Find where the given text appears and provide that cell's center as (x, y) coordinate. 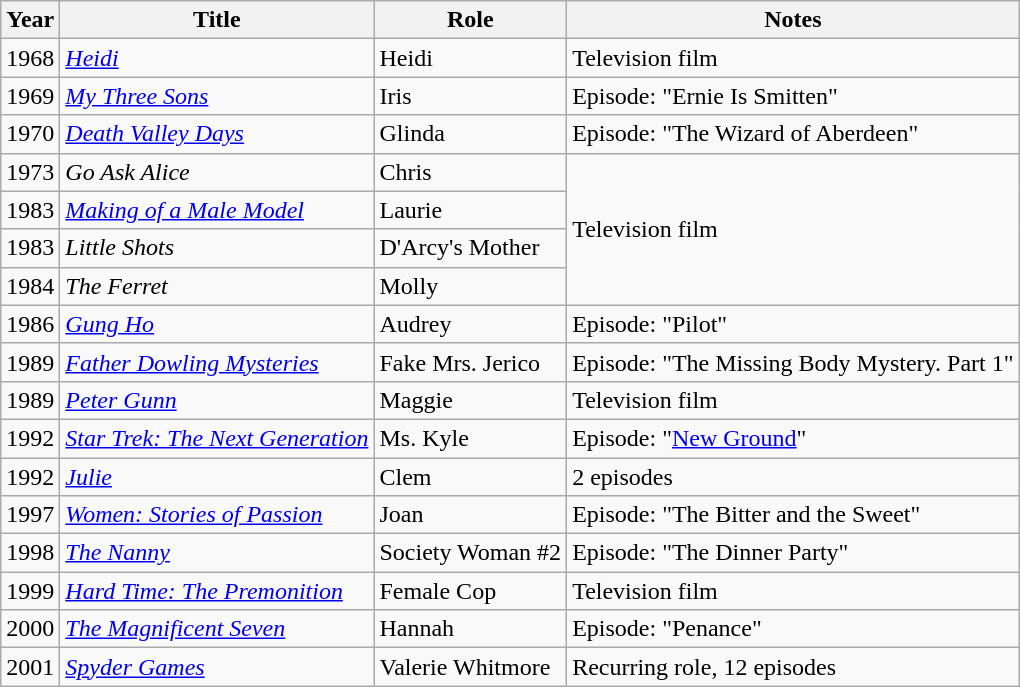
D'Arcy's Mother (470, 248)
Little Shots (217, 248)
Maggie (470, 400)
Ms. Kyle (470, 438)
Episode: "New Ground" (793, 438)
2 episodes (793, 477)
Hard Time: The Premonition (217, 591)
Episode: "Penance" (793, 629)
Recurring role, 12 episodes (793, 667)
Episode: "The Dinner Party" (793, 553)
Role (470, 20)
Society Woman #2 (470, 553)
Audrey (470, 324)
Episode: "The Bitter and the Sweet" (793, 515)
Title (217, 20)
Gung Ho (217, 324)
1968 (30, 58)
Molly (470, 286)
Joan (470, 515)
Fake Mrs. Jerico (470, 362)
Go Ask Alice (217, 172)
1998 (30, 553)
1986 (30, 324)
1984 (30, 286)
Valerie Whitmore (470, 667)
Spyder Games (217, 667)
Episode: "Ernie Is Smitten" (793, 96)
Female Cop (470, 591)
The Ferret (217, 286)
2001 (30, 667)
Women: Stories of Passion (217, 515)
Year (30, 20)
Hannah (470, 629)
1969 (30, 96)
Glinda (470, 134)
Peter Gunn (217, 400)
2000 (30, 629)
The Magnificent Seven (217, 629)
Episode: "The Missing Body Mystery. Part 1" (793, 362)
1970 (30, 134)
Julie (217, 477)
The Nanny (217, 553)
Making of a Male Model (217, 210)
1997 (30, 515)
Episode: "The Wizard of Aberdeen" (793, 134)
Clem (470, 477)
1999 (30, 591)
1973 (30, 172)
Episode: "Pilot" (793, 324)
Death Valley Days (217, 134)
Iris (470, 96)
Laurie (470, 210)
Father Dowling Mysteries (217, 362)
Notes (793, 20)
Star Trek: The Next Generation (217, 438)
Chris (470, 172)
My Three Sons (217, 96)
